Search for the cell housing the specified text and yield its [X, Y] center coordinate. 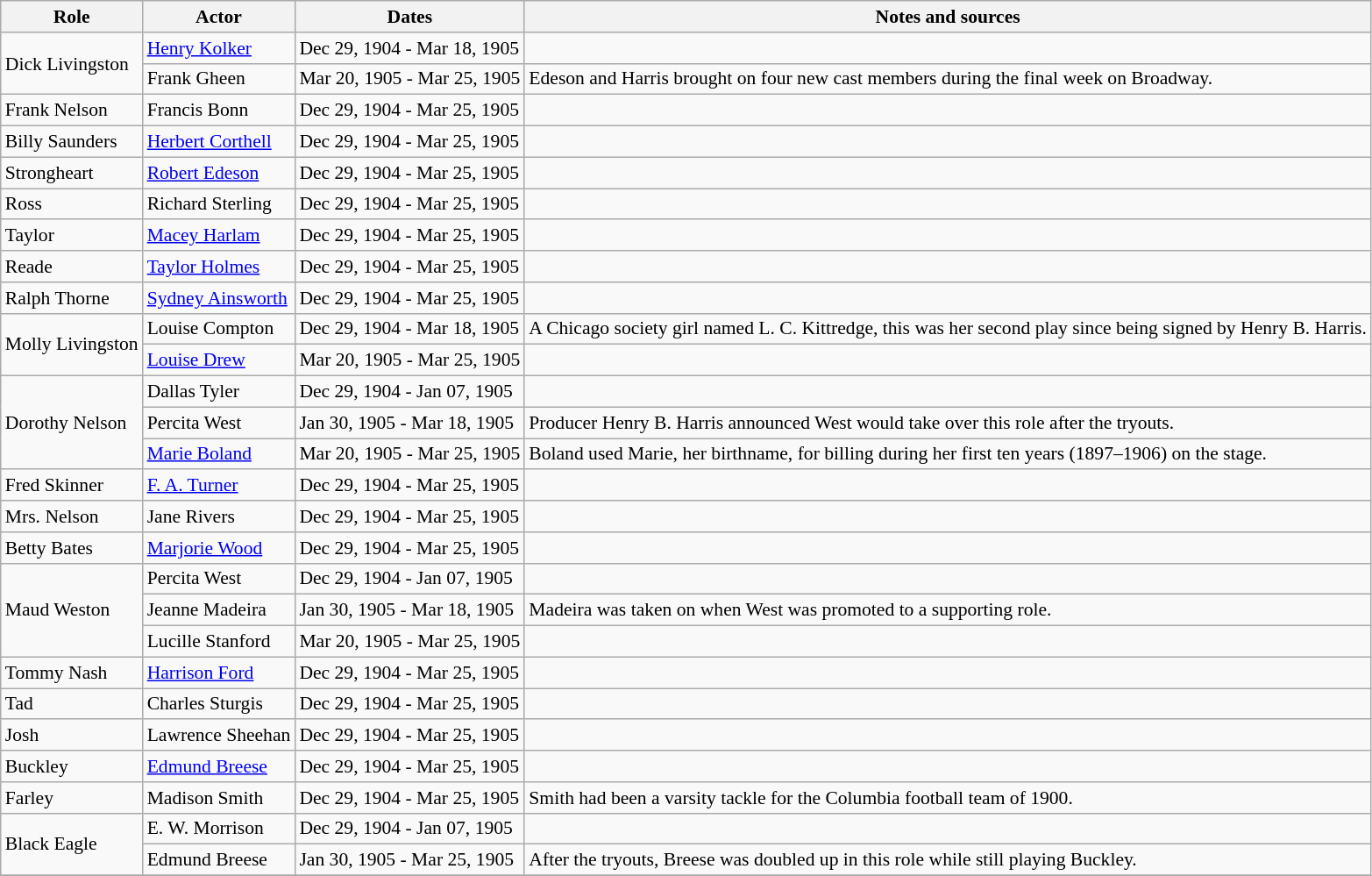
Macey Harlam [219, 236]
Marjorie Wood [219, 548]
Lucille Stanford [219, 642]
Dorothy Nelson [72, 423]
Harrison Ford [219, 673]
Boland used Marie, her birthname, for billing during her first ten years (1897–1906) on the stage. [948, 454]
Maud Weston [72, 610]
Jeanne Madeira [219, 610]
Molly Livingston [72, 344]
Producer Henry B. Harris announced West would take over this role after the tryouts. [948, 423]
Fred Skinner [72, 486]
Dick Livingston [72, 63]
Role [72, 17]
After the tryouts, Breese was doubled up in this role while still playing Buckley. [948, 860]
Farley [72, 798]
Billy Saunders [72, 142]
Smith had been a varsity tackle for the Columbia football team of 1900. [948, 798]
Josh [72, 736]
Ralph Thorne [72, 298]
Dates [409, 17]
Betty Bates [72, 548]
Madison Smith [219, 798]
Louise Compton [219, 329]
A Chicago society girl named L. C. Kittredge, this was her second play since being signed by Henry B. Harris. [948, 329]
Strongheart [72, 173]
Robert Edeson [219, 173]
Reade [72, 267]
Taylor [72, 236]
Francis Bonn [219, 110]
F. A. Turner [219, 486]
Mrs. Nelson [72, 516]
Edeson and Harris brought on four new cast members during the final week on Broadway. [948, 79]
Ross [72, 204]
Jane Rivers [219, 516]
Sydney Ainsworth [219, 298]
Notes and sources [948, 17]
Henry Kolker [219, 48]
Frank Gheen [219, 79]
Dallas Tyler [219, 392]
Madeira was taken on when West was promoted to a supporting role. [948, 610]
Richard Sterling [219, 204]
Black Eagle [72, 844]
Taylor Holmes [219, 267]
Marie Boland [219, 454]
Charles Sturgis [219, 704]
Frank Nelson [72, 110]
Louise Drew [219, 360]
Herbert Corthell [219, 142]
Actor [219, 17]
Lawrence Sheehan [219, 736]
Tommy Nash [72, 673]
E. W. Morrison [219, 829]
Buckley [72, 766]
Jan 30, 1905 - Mar 25, 1905 [409, 860]
Tad [72, 704]
